Determine the (X, Y) coordinate at the center of the cell enclosing the given text.  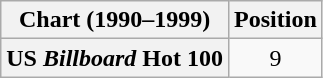
9 (276, 58)
Chart (1990–1999) (115, 20)
Position (276, 20)
US Billboard Hot 100 (115, 58)
